Provide the [x, y] coordinate of the cell's center where the given text is located.  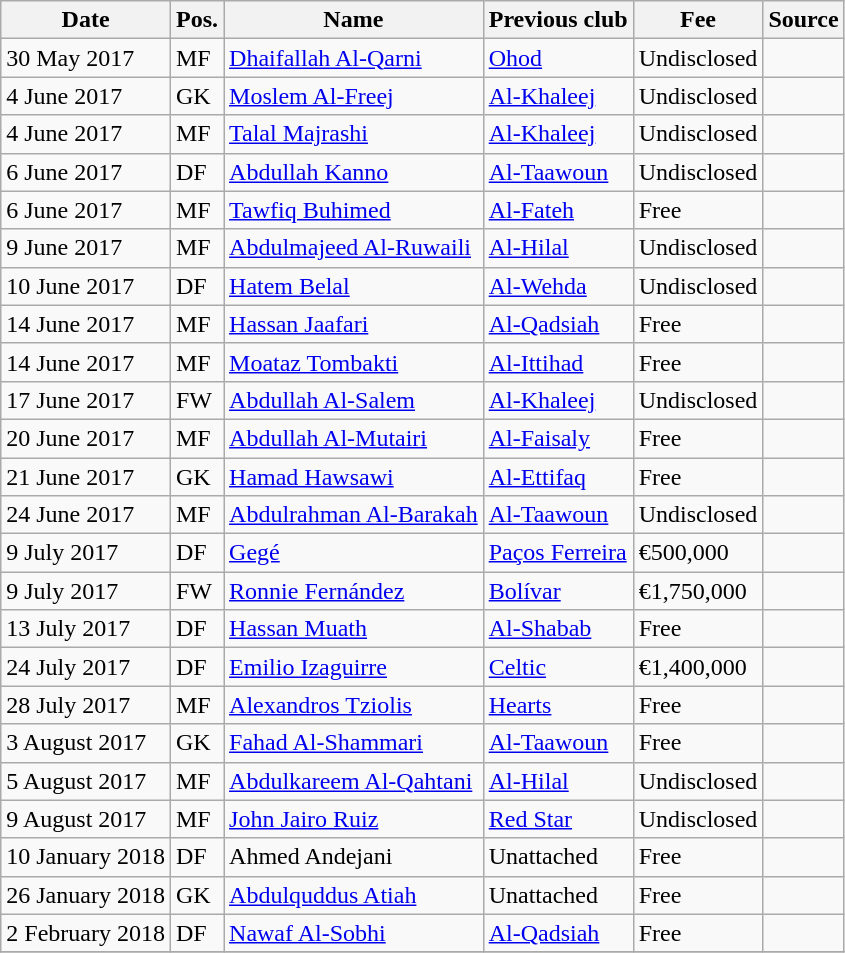
10 June 2017 [86, 286]
Ahmed Andejani [354, 857]
10 January 2018 [86, 857]
Hamad Hawsawi [354, 477]
9 June 2017 [86, 248]
Red Star [558, 819]
Nawaf Al-Sobhi [354, 933]
Abdulrahman Al-Barakah [354, 515]
Paços Ferreira [558, 553]
Ohod [558, 58]
Abdullah Al-Salem [354, 400]
Source [804, 20]
Abdulmajeed Al-Ruwaili [354, 248]
30 May 2017 [86, 58]
26 January 2018 [86, 895]
13 July 2017 [86, 629]
Talal Majrashi [354, 134]
€1,750,000 [698, 591]
Tawfiq Buhimed [354, 210]
Hatem Belal [354, 286]
Bolívar [558, 591]
Abdullah Kanno [354, 172]
Hassan Muath [354, 629]
Fahad Al-Shammari [354, 743]
Fee [698, 20]
20 June 2017 [86, 438]
Moslem Al-Freej [354, 96]
John Jairo Ruiz [354, 819]
9 August 2017 [86, 819]
Alexandros Tziolis [354, 705]
€500,000 [698, 553]
Hassan Jaafari [354, 324]
Al-Wehda [558, 286]
Emilio Izaguirre [354, 667]
24 June 2017 [86, 515]
Celtic [558, 667]
Date [86, 20]
Hearts [558, 705]
3 August 2017 [86, 743]
Abdullah Al-Mutairi [354, 438]
Al-Fateh [558, 210]
28 July 2017 [86, 705]
Pos. [196, 20]
2 February 2018 [86, 933]
Gegé [354, 553]
Al-Ettifaq [558, 477]
Abdulkareem Al-Qahtani [354, 781]
Previous club [558, 20]
Al-Shabab [558, 629]
Dhaifallah Al-Qarni [354, 58]
Moataz Tombakti [354, 362]
17 June 2017 [86, 400]
Abdulquddus Atiah [354, 895]
Al-Ittihad [558, 362]
24 July 2017 [86, 667]
5 August 2017 [86, 781]
21 June 2017 [86, 477]
Ronnie Fernández [354, 591]
Name [354, 20]
€1,400,000 [698, 667]
Al-Faisaly [558, 438]
